From the cell containing the given text, extract its center point as [x, y] coordinate. 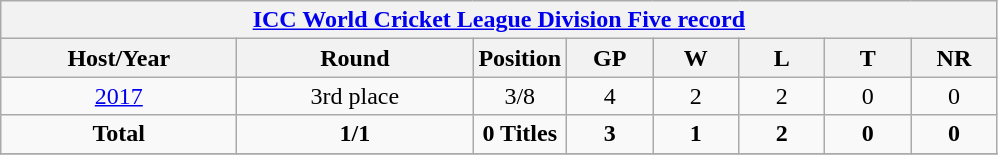
Position [520, 58]
GP [610, 58]
Round [355, 58]
3rd place [355, 96]
4 [610, 96]
NR [954, 58]
T [868, 58]
2017 [119, 96]
1 [696, 134]
Host/Year [119, 58]
L [782, 58]
ICC World Cricket League Division Five record [499, 20]
3/8 [520, 96]
1/1 [355, 134]
Total [119, 134]
3 [610, 134]
W [696, 58]
0 Titles [520, 134]
